Detect which cell encompasses the target text, then output its [x, y] center coordinate. 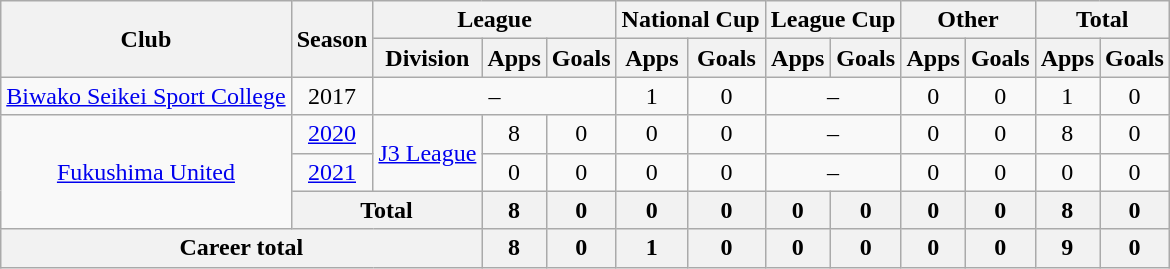
2017 [332, 96]
League [494, 20]
National Cup [690, 20]
Fukushima United [146, 172]
Biwako Seikei Sport College [146, 96]
J3 League [428, 153]
2021 [332, 172]
9 [1067, 248]
Career total [242, 248]
League Cup [833, 20]
Season [332, 39]
Other [968, 20]
2020 [332, 134]
Division [428, 58]
Club [146, 39]
